Provide the [X, Y] coordinate of the cell's center where the given text is located.  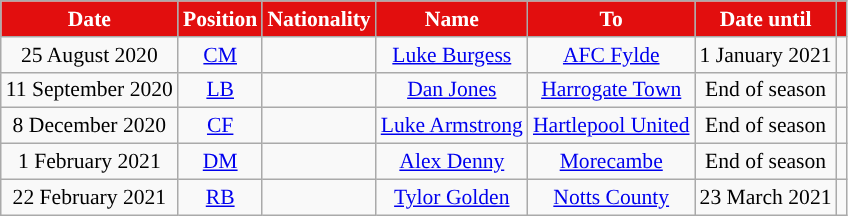
1 January 2021 [766, 55]
CM [220, 55]
Tylor Golden [452, 197]
Morecambe [612, 162]
23 March 2021 [766, 197]
Nationality [318, 19]
RB [220, 197]
DM [220, 162]
CF [220, 126]
Dan Jones [452, 90]
Harrogate Town [612, 90]
Luke Armstrong [452, 126]
22 February 2021 [90, 197]
Notts County [612, 197]
1 February 2021 [90, 162]
AFC Fylde [612, 55]
Position [220, 19]
LB [220, 90]
11 September 2020 [90, 90]
Luke Burgess [452, 55]
8 December 2020 [90, 126]
Date until [766, 19]
25 August 2020 [90, 55]
Alex Denny [452, 162]
To [612, 19]
Name [452, 19]
Hartlepool United [612, 126]
Date [90, 19]
